Search for the cell housing the specified text and yield its (X, Y) center coordinate. 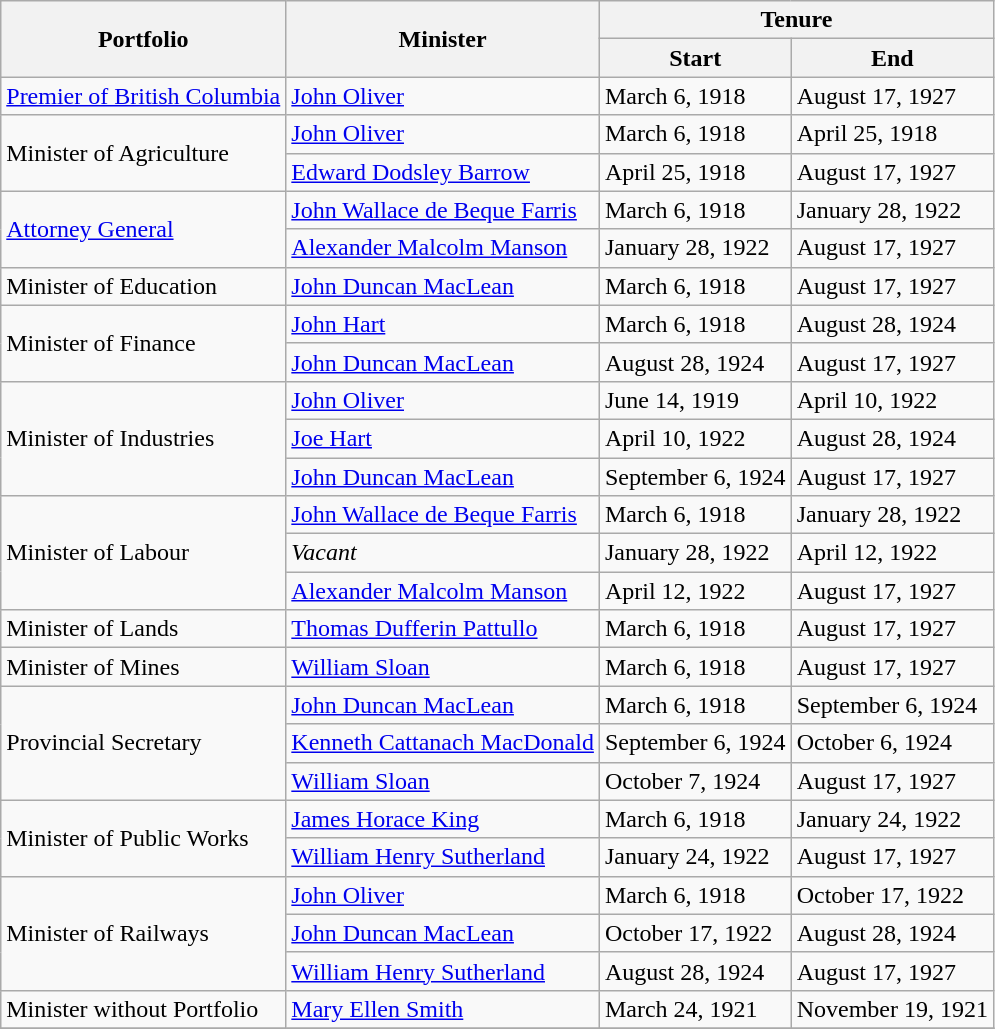
Mary Ellen Smith (443, 1009)
End (892, 58)
Minister of Lands (144, 629)
Minister (443, 39)
June 14, 1919 (695, 400)
Minister of Public Works (144, 838)
Edward Dodsley Barrow (443, 172)
October 7, 1924 (695, 781)
October 6, 1924 (892, 743)
Minister of Mines (144, 667)
Provincial Secretary (144, 743)
Joe Hart (443, 438)
March 24, 1921 (695, 1009)
James Horace King (443, 819)
Minister of Education (144, 286)
Vacant (443, 553)
Minister of Finance (144, 343)
Minister of Labour (144, 553)
Premier of British Columbia (144, 96)
Attorney General (144, 229)
Minister of Agriculture (144, 153)
Minister of Industries (144, 438)
Minister of Railways (144, 933)
Kenneth Cattanach MacDonald (443, 743)
Minister without Portfolio (144, 1009)
November 19, 1921 (892, 1009)
John Hart (443, 324)
Thomas Dufferin Pattullo (443, 629)
Portfolio (144, 39)
Start (695, 58)
Tenure (796, 20)
